Detect which cell encompasses the target text, then output its (X, Y) center coordinate. 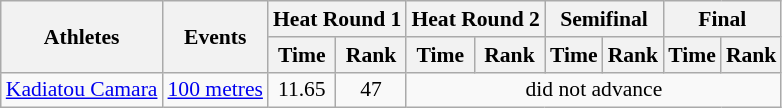
Heat Round 2 (475, 19)
Athletes (82, 36)
Kadiatou Camara (82, 90)
Events (216, 36)
did not advance (594, 90)
100 metres (216, 90)
Semifinal (604, 19)
11.65 (302, 90)
Final (722, 19)
Heat Round 1 (337, 19)
47 (372, 90)
